Find where the given text appears and provide that cell's center as (X, Y) coordinate. 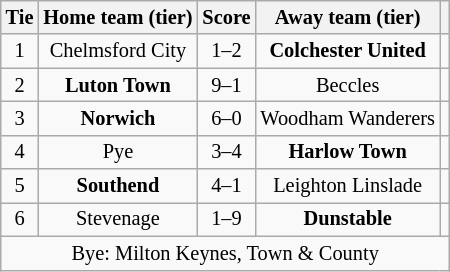
Stevenage (118, 219)
Leighton Linslade (347, 186)
Dunstable (347, 219)
1–9 (226, 219)
4–1 (226, 186)
Colchester United (347, 51)
Beccles (347, 85)
Away team (tier) (347, 17)
6 (20, 219)
2 (20, 85)
Luton Town (118, 85)
Score (226, 17)
1–2 (226, 51)
6–0 (226, 118)
Chelmsford City (118, 51)
3 (20, 118)
Woodham Wanderers (347, 118)
3–4 (226, 152)
4 (20, 152)
Home team (tier) (118, 17)
Bye: Milton Keynes, Town & County (226, 253)
Tie (20, 17)
9–1 (226, 85)
Southend (118, 186)
Pye (118, 152)
Harlow Town (347, 152)
1 (20, 51)
Norwich (118, 118)
5 (20, 186)
